Provide the [X, Y] coordinate of the cell's center where the given text is located.  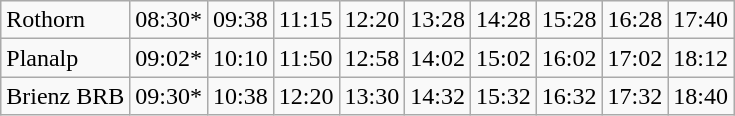
13:30 [372, 96]
09:30* [169, 96]
14:02 [438, 58]
12:58 [372, 58]
17:32 [635, 96]
08:30* [169, 20]
18:12 [701, 58]
18:40 [701, 96]
11:50 [306, 58]
14:32 [438, 96]
15:32 [504, 96]
16:28 [635, 20]
16:32 [569, 96]
09:02* [169, 58]
17:02 [635, 58]
10:10 [241, 58]
Brienz BRB [66, 96]
09:38 [241, 20]
Rothorn [66, 20]
11:15 [306, 20]
16:02 [569, 58]
10:38 [241, 96]
13:28 [438, 20]
17:40 [701, 20]
15:02 [504, 58]
14:28 [504, 20]
15:28 [569, 20]
Planalp [66, 58]
